Scan for the cell matching the given text and deliver its [x, y] coordinate at center. 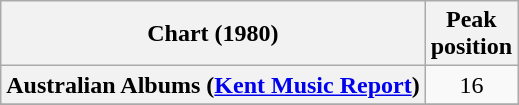
Australian Albums (Kent Music Report) [213, 85]
Peak position [471, 34]
Chart (1980) [213, 34]
16 [471, 85]
